Extract the (X, Y) coordinate from the center of the cell holding the provided text.  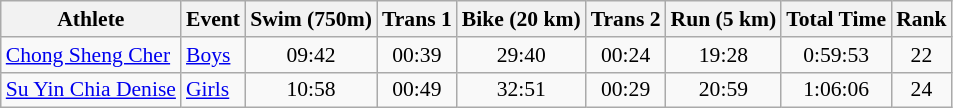
0:59:53 (836, 55)
Su Yin Chia Denise (91, 90)
Trans 2 (626, 19)
32:51 (522, 90)
22 (922, 55)
00:49 (417, 90)
Swim (750m) (311, 19)
Boys (213, 55)
09:42 (311, 55)
29:40 (522, 55)
00:39 (417, 55)
1:06:06 (836, 90)
Girls (213, 90)
24 (922, 90)
19:28 (724, 55)
Bike (20 km) (522, 19)
10:58 (311, 90)
Event (213, 19)
Total Time (836, 19)
00:29 (626, 90)
Athlete (91, 19)
20:59 (724, 90)
Trans 1 (417, 19)
Rank (922, 19)
Chong Sheng Cher (91, 55)
00:24 (626, 55)
Run (5 km) (724, 19)
